Identify which cell holds the provided text, then report its [X, Y] central coordinate. 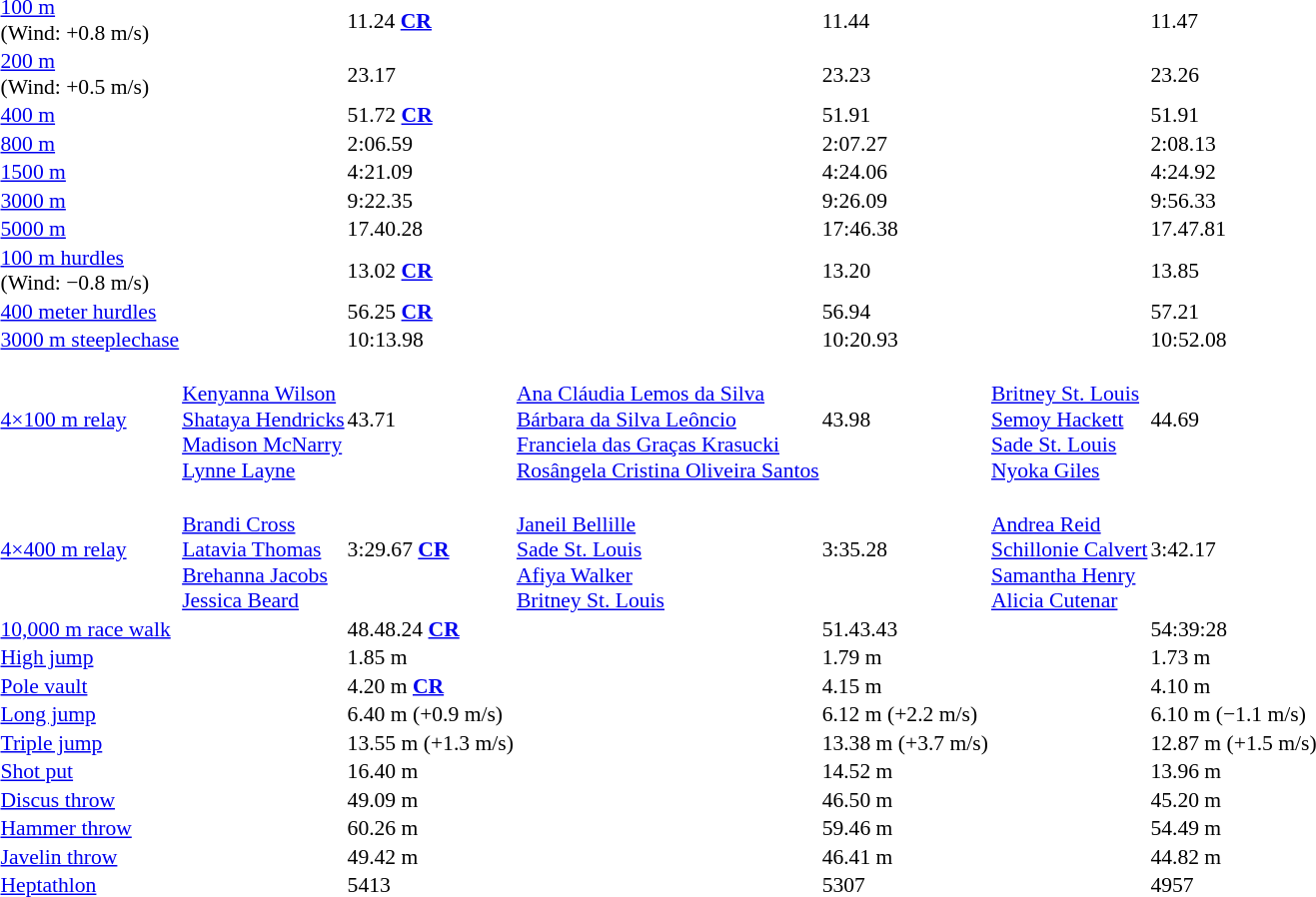
Kenyanna WilsonShataya HendricksMadison McNarryLynne Layne [264, 419]
17:46.38 [905, 229]
59.46 m [905, 828]
17.40.28 [430, 229]
16.40 m [430, 771]
56.25 CR [430, 312]
43.71 [430, 419]
51.72 CR [430, 115]
6.12 m (+2.2 m/s) [905, 714]
1.85 m [430, 657]
1.79 m [905, 657]
4:21.09 [430, 172]
43.98 [905, 419]
Britney St. LouisSemoy HackettSade St. LouisNyoka Giles [1069, 419]
Ana Cláudia Lemos da SilvaBárbara da Silva LeôncioFranciela das Graças KrasuckiRosângela Cristina Oliveira Santos [667, 419]
13.02 CR [430, 271]
14.52 m [905, 771]
2:07.27 [905, 144]
48.48.24 CR [430, 629]
51.91 [905, 115]
4:24.06 [905, 172]
6.40 m (+0.9 m/s) [430, 714]
9:26.09 [905, 200]
46.50 m [905, 799]
23.23 [905, 74]
13.20 [905, 271]
23.17 [430, 74]
60.26 m [430, 828]
10:20.93 [905, 340]
Andrea ReidSchillonie CalvertSamantha HenryAlicia Cutenar [1069, 549]
Janeil BellilleSade St. LouisAfiya WalkerBritney St. Louis [667, 549]
51.43.43 [905, 629]
49.42 m [430, 857]
3:35.28 [905, 549]
49.09 m [430, 799]
46.41 m [905, 857]
9:22.35 [430, 200]
4.15 m [905, 685]
2:06.59 [430, 144]
4.20 m CR [430, 685]
3:29.67 CR [430, 549]
13.38 m (+3.7 m/s) [905, 743]
56.94 [905, 312]
13.55 m (+1.3 m/s) [430, 743]
Brandi CrossLatavia ThomasBrehanna JacobsJessica Beard [264, 549]
10:13.98 [430, 340]
